Extract the [X, Y] coordinate from the center of the cell holding the provided text.  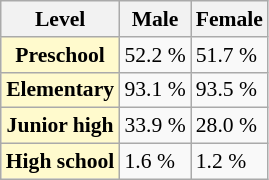
33.9 % [154, 126]
93.5 % [230, 90]
Elementary [60, 90]
1.2 % [230, 162]
93.1 % [154, 90]
Junior high [60, 126]
Level [60, 19]
Preschool [60, 55]
High school [60, 162]
51.7 % [230, 55]
1.6 % [154, 162]
28.0 % [230, 126]
52.2 % [154, 55]
Male [154, 19]
Female [230, 19]
